Return [X, Y] of the center of cell containing provided text 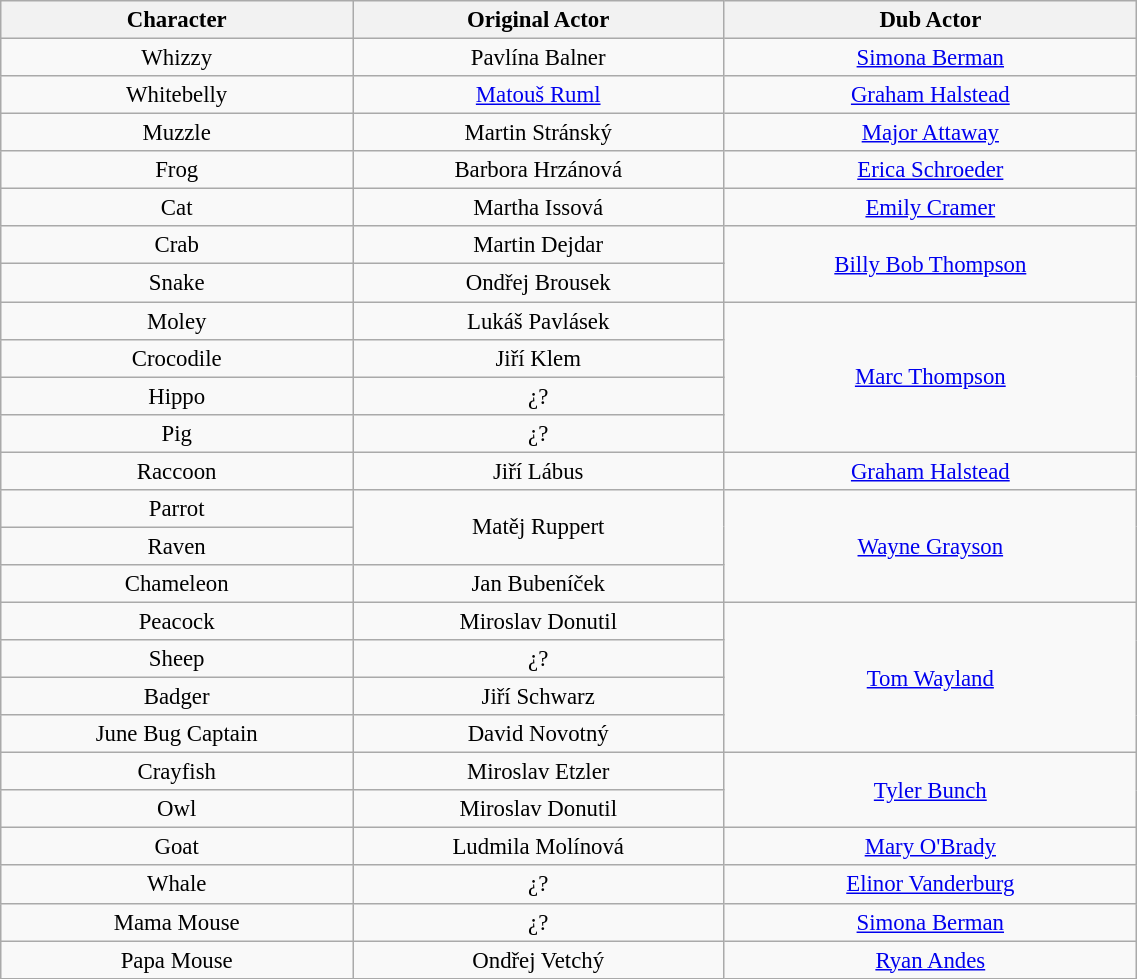
Barbora Hrzánová [538, 170]
Crayfish [177, 772]
Whitebelly [177, 95]
Ondřej Brousek [538, 283]
Frog [177, 170]
Pig [177, 433]
Papa Mouse [177, 960]
Marc Thompson [930, 377]
Dub Actor [930, 20]
Hippo [177, 396]
Mary O'Brady [930, 847]
Matouš Ruml [538, 95]
Martin Dejdar [538, 245]
Martin Stránský [538, 133]
Goat [177, 847]
Whale [177, 885]
Billy Bob Thompson [930, 264]
Original Actor [538, 20]
Matěj Ruppert [538, 528]
Tyler Bunch [930, 790]
June Bug Captain [177, 734]
Ondřej Vetchý [538, 960]
Tom Wayland [930, 677]
Crab [177, 245]
Sheep [177, 659]
Crocodile [177, 358]
Peacock [177, 621]
Ludmila Molínová [538, 847]
Character [177, 20]
Owl [177, 809]
Martha Issová [538, 208]
Major Attaway [930, 133]
David Novotný [538, 734]
Badger [177, 697]
Snake [177, 283]
Raccoon [177, 471]
Wayne Grayson [930, 546]
Whizzy [177, 58]
Jiří Schwarz [538, 697]
Jiří Klem [538, 358]
Miroslav Etzler [538, 772]
Ryan Andes [930, 960]
Lukáš Pavlásek [538, 321]
Emily Cramer [930, 208]
Mama Mouse [177, 922]
Jan Bubeníček [538, 584]
Moley [177, 321]
Parrot [177, 509]
Erica Schroeder [930, 170]
Elinor Vanderburg [930, 885]
Chameleon [177, 584]
Cat [177, 208]
Pavlína Balner [538, 58]
Jiří Lábus [538, 471]
Raven [177, 546]
Muzzle [177, 133]
